Return (X, Y) of the center of cell containing provided text 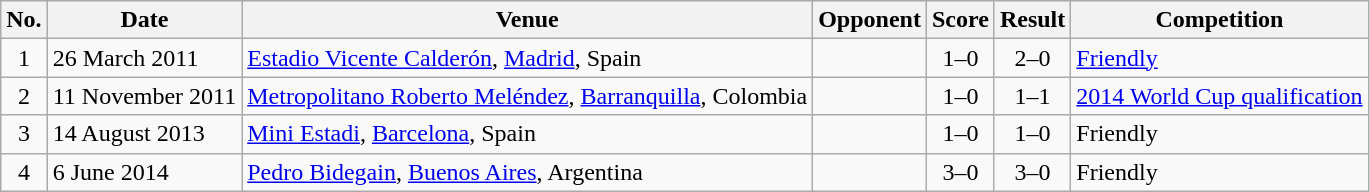
Pedro Bidegain, Buenos Aires, Argentina (528, 172)
6 June 2014 (144, 172)
4 (24, 172)
Result (1032, 20)
Mini Estadi, Barcelona, Spain (528, 134)
Date (144, 20)
3 (24, 134)
2 (24, 96)
2014 World Cup qualification (1220, 96)
11 November 2011 (144, 96)
Venue (528, 20)
Score (960, 20)
1–1 (1032, 96)
Opponent (870, 20)
26 March 2011 (144, 58)
2–0 (1032, 58)
Metropolitano Roberto Meléndez, Barranquilla, Colombia (528, 96)
Competition (1220, 20)
1 (24, 58)
Estadio Vicente Calderón, Madrid, Spain (528, 58)
No. (24, 20)
14 August 2013 (144, 134)
